Output the [x, y] coordinate of the center of the cell containing the given text.  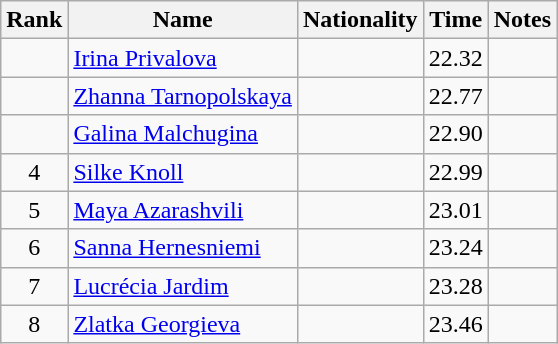
5 [34, 210]
23.01 [456, 210]
23.28 [456, 286]
Rank [34, 20]
Nationality [360, 20]
23.24 [456, 248]
7 [34, 286]
Sanna Hernesniemi [183, 248]
Lucrécia Jardim [183, 286]
Zlatka Georgieva [183, 324]
Zhanna Tarnopolskaya [183, 96]
22.32 [456, 58]
22.90 [456, 134]
4 [34, 172]
22.99 [456, 172]
22.77 [456, 96]
8 [34, 324]
Notes [522, 20]
Galina Malchugina [183, 134]
Name [183, 20]
Time [456, 20]
6 [34, 248]
Irina Privalova [183, 58]
Maya Azarashvili [183, 210]
Silke Knoll [183, 172]
23.46 [456, 324]
